Locate the cell with the specified text and output its [x, y] center coordinate. 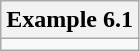
Example 6.1 [70, 20]
